Identify which cell holds the provided text, then report its [x, y] central coordinate. 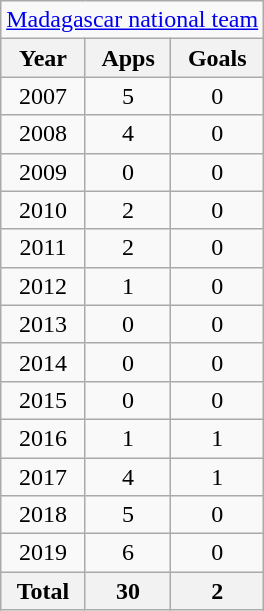
2015 [43, 400]
2018 [43, 515]
Goals [218, 58]
2017 [43, 477]
2008 [43, 134]
6 [128, 553]
2013 [43, 324]
Madagascar national team [132, 20]
2016 [43, 438]
Total [43, 591]
Apps [128, 58]
2010 [43, 210]
2007 [43, 96]
2019 [43, 553]
2014 [43, 362]
30 [128, 591]
Year [43, 58]
2012 [43, 286]
2009 [43, 172]
2011 [43, 248]
